Pinpoint the cell where the given text exists, returning its [x, y] midpoint coordinate. 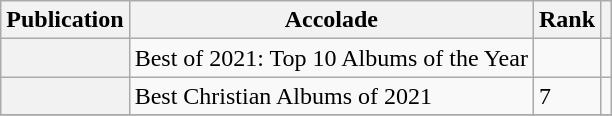
Accolade [331, 20]
7 [566, 96]
Best Christian Albums of 2021 [331, 96]
Best of 2021: Top 10 Albums of the Year [331, 58]
Publication [65, 20]
Rank [566, 20]
